Output the (x, y) coordinate of the center of the cell containing the given text.  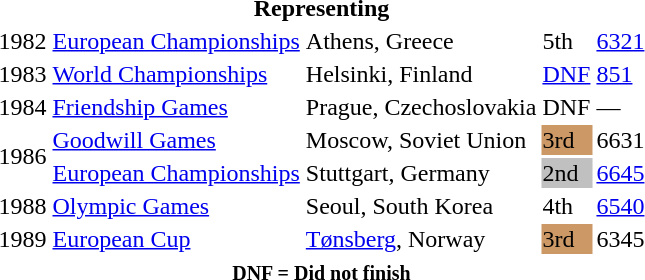
Olympic Games (176, 206)
Seoul, South Korea (421, 206)
4th (566, 206)
2nd (566, 173)
European Cup (176, 239)
Stuttgart, Germany (421, 173)
Goodwill Games (176, 140)
World Championships (176, 74)
Tønsberg, Norway (421, 239)
5th (566, 41)
Prague, Czechoslovakia (421, 107)
Athens, Greece (421, 41)
Helsinki, Finland (421, 74)
Friendship Games (176, 107)
Moscow, Soviet Union (421, 140)
